Scan for the cell matching the given text and deliver its [x, y] coordinate at center. 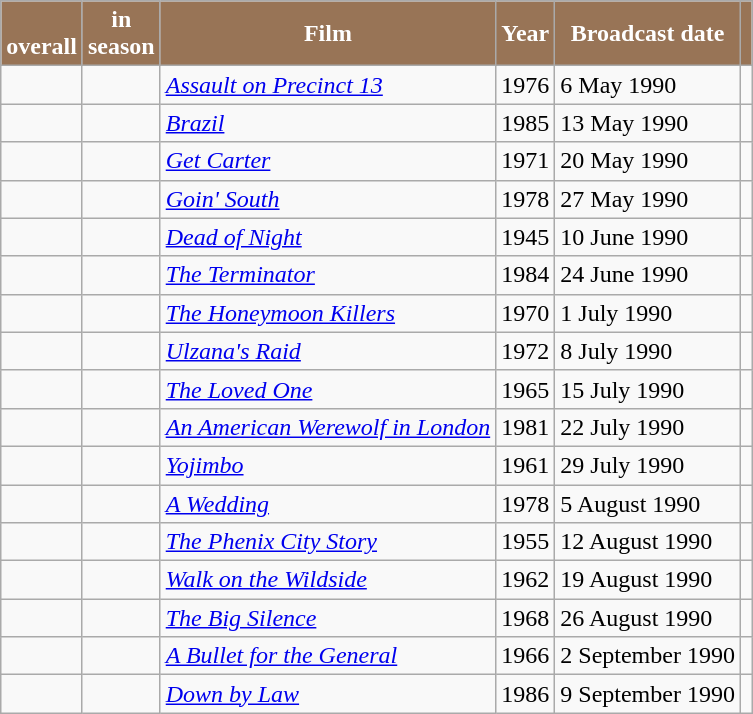
Film [328, 34]
19 August 1990 [648, 580]
Ulzana's Raid [328, 351]
1945 [526, 237]
9 September 1990 [648, 694]
13 May 1990 [648, 123]
24 June 1990 [648, 275]
Brazil [328, 123]
27 May 1990 [648, 199]
2 September 1990 [648, 656]
1968 [526, 618]
overall [42, 34]
Assault on Precinct 13 [328, 85]
Get Carter [328, 161]
10 June 1990 [648, 237]
inseason [121, 34]
Yojimbo [328, 465]
The Honeymoon Killers [328, 313]
The Terminator [328, 275]
5 August 1990 [648, 503]
Dead of Night [328, 237]
1984 [526, 275]
1976 [526, 85]
1961 [526, 465]
1985 [526, 123]
12 August 1990 [648, 542]
Goin' South [328, 199]
1962 [526, 580]
1971 [526, 161]
1 July 1990 [648, 313]
1966 [526, 656]
Year [526, 34]
A Wedding [328, 503]
The Big Silence [328, 618]
15 July 1990 [648, 389]
20 May 1990 [648, 161]
The Phenix City Story [328, 542]
1965 [526, 389]
Down by Law [328, 694]
1972 [526, 351]
1986 [526, 694]
1970 [526, 313]
Broadcast date [648, 34]
22 July 1990 [648, 427]
26 August 1990 [648, 618]
29 July 1990 [648, 465]
The Loved One [328, 389]
6 May 1990 [648, 85]
An American Werewolf in London [328, 427]
Walk on the Wildside [328, 580]
8 July 1990 [648, 351]
A Bullet for the General [328, 656]
1981 [526, 427]
1955 [526, 542]
